Scan for the cell matching the given text and deliver its (X, Y) coordinate at center. 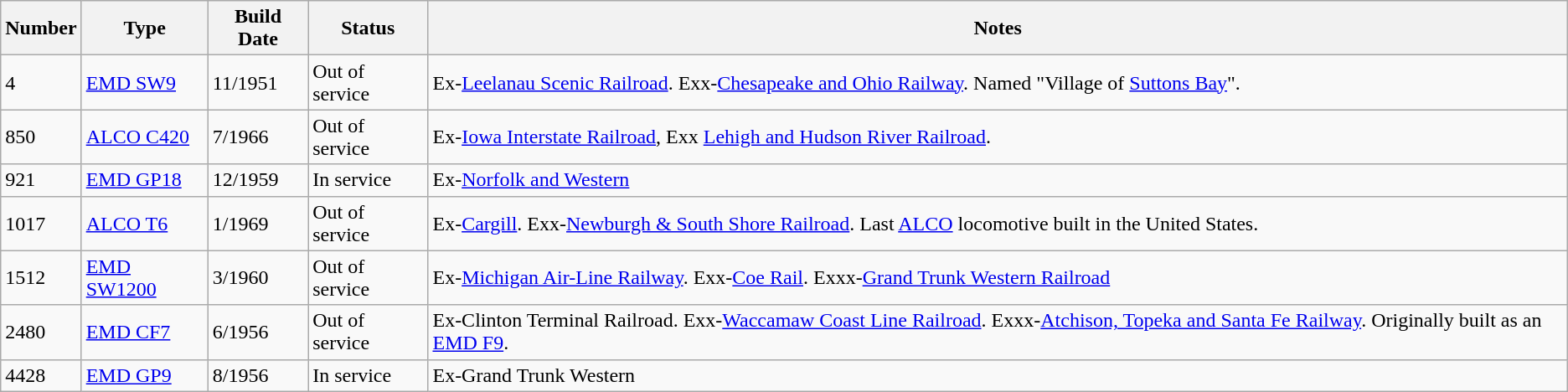
4428 (41, 375)
1512 (41, 278)
6/1956 (258, 332)
Status (369, 28)
1/1969 (258, 223)
Ex-Leelanau Scenic Railroad. Exx-Chesapeake and Ohio Railway. Named "Village of Suttons Bay". (998, 82)
1017 (41, 223)
EMD CF7 (144, 332)
2480 (41, 332)
11/1951 (258, 82)
Type (144, 28)
Ex-Clinton Terminal Railroad. Exx-Waccamaw Coast Line Railroad. Exxx-Atchison, Topeka and Santa Fe Railway. Originally built as an EMD F9. (998, 332)
EMD SW9 (144, 82)
Ex-Iowa Interstate Railroad, Exx Lehigh and Hudson River Railroad. (998, 137)
ALCO C420 (144, 137)
Ex-Michigan Air-Line Railway. Exx-Coe Rail. Exxx-Grand Trunk Western Railroad (998, 278)
8/1956 (258, 375)
Ex-Cargill. Exx-Newburgh & South Shore Railroad. Last ALCO locomotive built in the United States. (998, 223)
EMD SW1200 (144, 278)
Ex-Grand Trunk Western (998, 375)
Number (41, 28)
3/1960 (258, 278)
ALCO T6 (144, 223)
7/1966 (258, 137)
EMD GP18 (144, 180)
Ex-Norfolk and Western (998, 180)
921 (41, 180)
EMD GP9 (144, 375)
Build Date (258, 28)
850 (41, 137)
12/1959 (258, 180)
4 (41, 82)
Notes (998, 28)
